Output the [X, Y] coordinate of the center of the cell containing the given text.  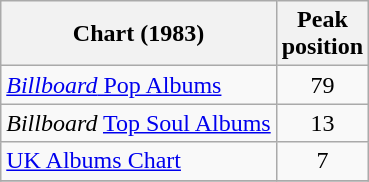
79 [322, 85]
13 [322, 123]
7 [322, 161]
Peakposition [322, 34]
UK Albums Chart [138, 161]
Billboard Pop Albums [138, 85]
Billboard Top Soul Albums [138, 123]
Chart (1983) [138, 34]
